Search for the cell housing the specified text and yield its [x, y] center coordinate. 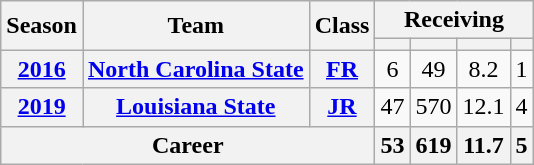
4 [522, 107]
Receiving [454, 20]
JR [342, 107]
12.1 [484, 107]
570 [434, 107]
47 [392, 107]
Team [196, 26]
8.2 [484, 69]
1 [522, 69]
Class [342, 26]
North Carolina State [196, 69]
6 [392, 69]
2019 [42, 107]
2016 [42, 69]
5 [522, 145]
FR [342, 69]
53 [392, 145]
Louisiana State [196, 107]
Career [188, 145]
Season [42, 26]
11.7 [484, 145]
49 [434, 69]
619 [434, 145]
